From the cell containing the given text, extract its center point as [x, y] coordinate. 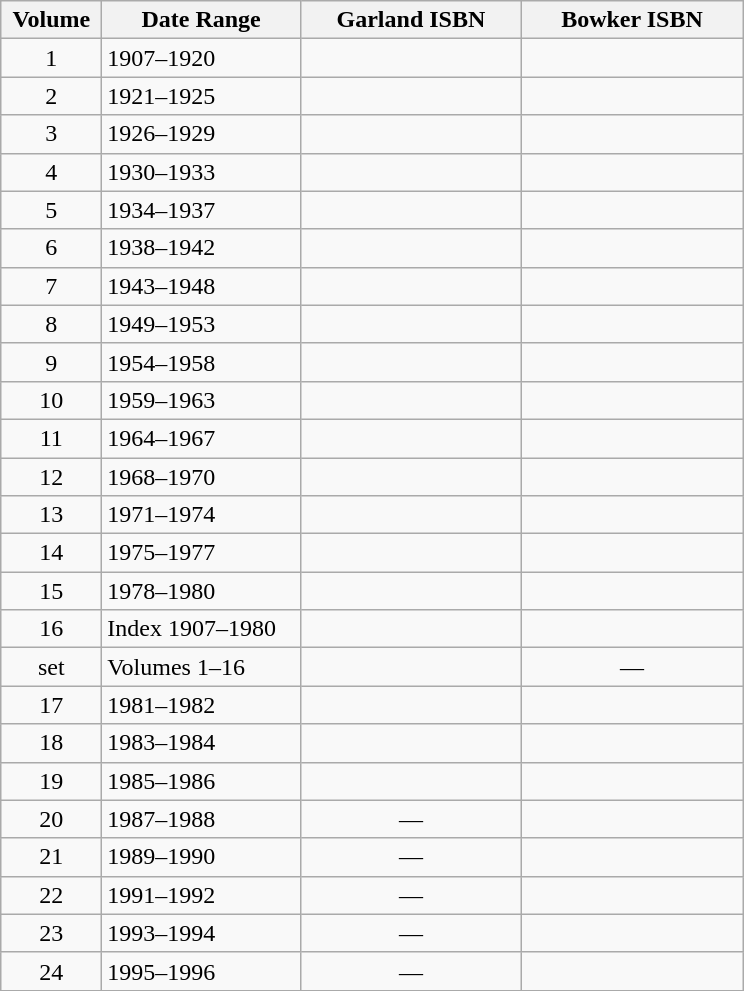
1995–1996 [202, 971]
Bowker ISBN [632, 20]
1983–1984 [202, 743]
Volume [52, 20]
1993–1994 [202, 933]
1907–1920 [202, 58]
9 [52, 362]
15 [52, 591]
1926–1929 [202, 134]
1943–1948 [202, 286]
1975–1977 [202, 553]
16 [52, 629]
5 [52, 210]
Volumes 1–16 [202, 667]
21 [52, 857]
8 [52, 324]
1938–1942 [202, 248]
Index 1907–1980 [202, 629]
19 [52, 781]
set [52, 667]
1971–1974 [202, 515]
1930–1933 [202, 172]
11 [52, 438]
2 [52, 96]
1991–1992 [202, 895]
23 [52, 933]
20 [52, 819]
1968–1970 [202, 477]
1964–1967 [202, 438]
14 [52, 553]
1985–1986 [202, 781]
1954–1958 [202, 362]
18 [52, 743]
1949–1953 [202, 324]
24 [52, 971]
12 [52, 477]
1959–1963 [202, 400]
1978–1980 [202, 591]
1989–1990 [202, 857]
1981–1982 [202, 705]
22 [52, 895]
1921–1925 [202, 96]
7 [52, 286]
6 [52, 248]
1987–1988 [202, 819]
Garland ISBN [410, 20]
3 [52, 134]
1934–1937 [202, 210]
1 [52, 58]
13 [52, 515]
4 [52, 172]
Date Range [202, 20]
10 [52, 400]
17 [52, 705]
